Return the [x, y] coordinate for the center point of the cell that contains the specified text.  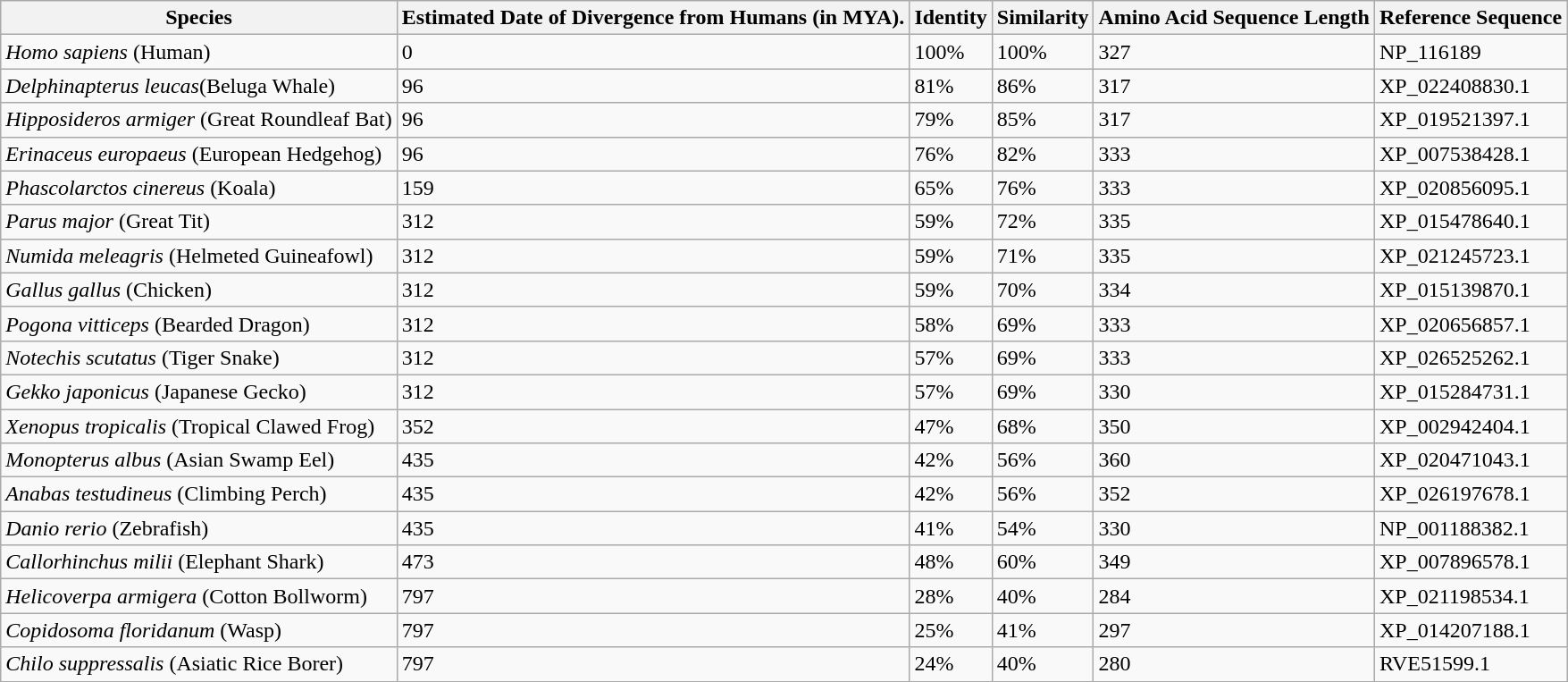
Monopterus albus (Asian Swamp Eel) [198, 460]
28% [951, 596]
Parus major (Great Tit) [198, 222]
Notechis scutatus (Tiger Snake) [198, 358]
Anabas testudineus (Climbing Perch) [198, 494]
Xenopus tropicalis (Tropical Clawed Frog) [198, 426]
68% [1043, 426]
Copidosoma floridanum (Wasp) [198, 630]
XP_015478640.1 [1471, 222]
79% [951, 120]
XP_007538428.1 [1471, 154]
XP_022408830.1 [1471, 86]
Chilo suppressalis (Asiatic Rice Borer) [198, 664]
Pogona vitticeps (Bearded Dragon) [198, 324]
Identity [951, 18]
0 [653, 52]
54% [1043, 528]
XP_015284731.1 [1471, 392]
71% [1043, 256]
360 [1234, 460]
RVE51599.1 [1471, 664]
349 [1234, 562]
Callorhinchus milii (Elephant Shark) [198, 562]
NP_001188382.1 [1471, 528]
Reference Sequence [1471, 18]
86% [1043, 86]
85% [1043, 120]
350 [1234, 426]
Gallus gallus (Chicken) [198, 290]
47% [951, 426]
XP_002942404.1 [1471, 426]
Estimated Date of Divergence from Humans (in MYA). [653, 18]
473 [653, 562]
Numida meleagris (Helmeted Guineafowl) [198, 256]
XP_015139870.1 [1471, 290]
82% [1043, 154]
24% [951, 664]
XP_020856095.1 [1471, 188]
XP_021198534.1 [1471, 596]
XP_020471043.1 [1471, 460]
65% [951, 188]
XP_007896578.1 [1471, 562]
XP_019521397.1 [1471, 120]
XP_026525262.1 [1471, 358]
81% [951, 86]
280 [1234, 664]
Species [198, 18]
XP_021245723.1 [1471, 256]
72% [1043, 222]
NP_116189 [1471, 52]
Danio rerio (Zebrafish) [198, 528]
159 [653, 188]
70% [1043, 290]
334 [1234, 290]
60% [1043, 562]
327 [1234, 52]
284 [1234, 596]
297 [1234, 630]
25% [951, 630]
58% [951, 324]
Gekko japonicus (Japanese Gecko) [198, 392]
Erinaceus europaeus (European Hedgehog) [198, 154]
Helicoverpa armigera (Cotton Bollworm) [198, 596]
Phascolarctos cinereus (Koala) [198, 188]
XP_020656857.1 [1471, 324]
Homo sapiens (Human) [198, 52]
Delphinapterus leucas(Beluga Whale) [198, 86]
XP_026197678.1 [1471, 494]
XP_014207188.1 [1471, 630]
Similarity [1043, 18]
48% [951, 562]
Hipposideros armiger (Great Roundleaf Bat) [198, 120]
Amino Acid Sequence Length [1234, 18]
